Scan for the cell matching the given text and deliver its [X, Y] coordinate at center. 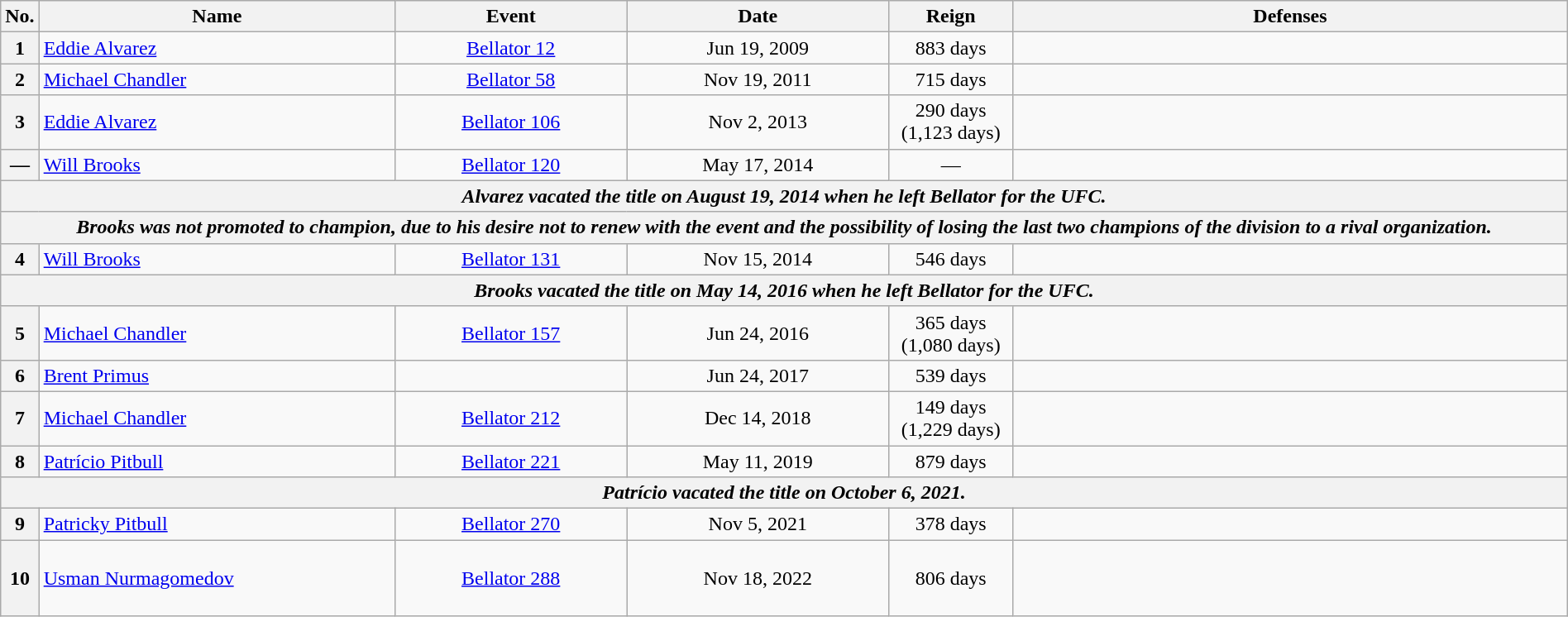
Nov 18, 2022 [758, 578]
Reign [951, 17]
Brooks vacated the title on May 14, 2016 when he left Bellator for the UFC. [784, 290]
Usman Nurmagomedov [217, 578]
539 days [951, 375]
Dec 14, 2018 [758, 419]
Nov 15, 2014 [758, 259]
Bellator 212 [511, 419]
9 [20, 524]
Bellator 221 [511, 461]
Bellator 157 [511, 332]
Bellator 131 [511, 259]
Nov 5, 2021 [758, 524]
Nov 2, 2013 [758, 122]
879 days [951, 461]
290 days(1,123 days) [951, 122]
Bellator 58 [511, 79]
Defenses [1290, 17]
546 days [951, 259]
3 [20, 122]
Jun 24, 2017 [758, 375]
May 11, 2019 [758, 461]
Patrício Pitbull [217, 461]
Nov 19, 2011 [758, 79]
365 days(1,080 days) [951, 332]
Bellator 106 [511, 122]
8 [20, 461]
Alvarez vacated the title on August 19, 2014 when he left Bellator for the UFC. [784, 196]
806 days [951, 578]
Date [758, 17]
7 [20, 419]
10 [20, 578]
Patrício vacated the title on October 6, 2021. [784, 493]
Bellator 12 [511, 48]
378 days [951, 524]
715 days [951, 79]
1 [20, 48]
5 [20, 332]
Jun 19, 2009 [758, 48]
Bellator 288 [511, 578]
Name [217, 17]
May 17, 2014 [758, 165]
Patricky Pitbull [217, 524]
Bellator 270 [511, 524]
Brent Primus [217, 375]
Bellator 120 [511, 165]
2 [20, 79]
149 days(1,229 days) [951, 419]
Event [511, 17]
Jun 24, 2016 [758, 332]
6 [20, 375]
No. [20, 17]
883 days [951, 48]
4 [20, 259]
